From the cell containing the given text, extract its center point as [X, Y] coordinate. 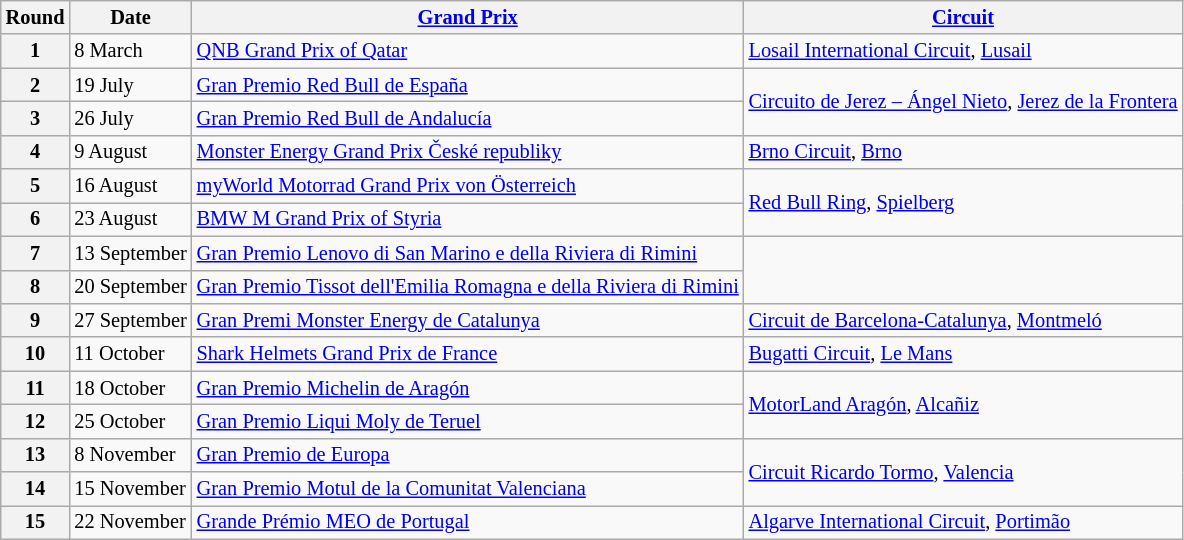
Circuit [964, 17]
Gran Premio Lenovo di San Marino e della Riviera di Rimini [468, 253]
QNB Grand Prix of Qatar [468, 51]
20 September [130, 287]
9 [36, 320]
Gran Premio Red Bull de Andalucía [468, 118]
1 [36, 51]
22 November [130, 522]
Circuit de Barcelona-Catalunya, Montmeló [964, 320]
5 [36, 186]
2 [36, 85]
6 [36, 219]
16 August [130, 186]
Grand Prix [468, 17]
Round [36, 17]
19 July [130, 85]
18 October [130, 388]
Gran Premio Red Bull de España [468, 85]
11 October [130, 354]
MotorLand Aragón, Alcañiz [964, 404]
27 September [130, 320]
26 July [130, 118]
12 [36, 421]
15 November [130, 489]
14 [36, 489]
Brno Circuit, Brno [964, 152]
8 [36, 287]
Date [130, 17]
Monster Energy Grand Prix České republiky [468, 152]
Grande Prémio MEO de Portugal [468, 522]
BMW M Grand Prix of Styria [468, 219]
9 August [130, 152]
8 November [130, 455]
13 [36, 455]
Gran Premio de Europa [468, 455]
13 September [130, 253]
8 March [130, 51]
10 [36, 354]
Losail International Circuit, Lusail [964, 51]
Gran Premio Tissot dell'Emilia Romagna e della Riviera di Rimini [468, 287]
Gran Premio Motul de la Comunitat Valenciana [468, 489]
myWorld Motorrad Grand Prix von Österreich [468, 186]
Circuito de Jerez – Ángel Nieto, Jerez de la Frontera [964, 102]
3 [36, 118]
Algarve International Circuit, Portimão [964, 522]
11 [36, 388]
25 October [130, 421]
4 [36, 152]
Red Bull Ring, Spielberg [964, 202]
Bugatti Circuit, Le Mans [964, 354]
7 [36, 253]
Gran Premio Liqui Moly de Teruel [468, 421]
Circuit Ricardo Tormo, Valencia [964, 472]
15 [36, 522]
Gran Premi Monster Energy de Catalunya [468, 320]
Shark Helmets Grand Prix de France [468, 354]
23 August [130, 219]
Gran Premio Michelin de Aragón [468, 388]
